Scan for the cell matching the given text and deliver its (X, Y) coordinate at center. 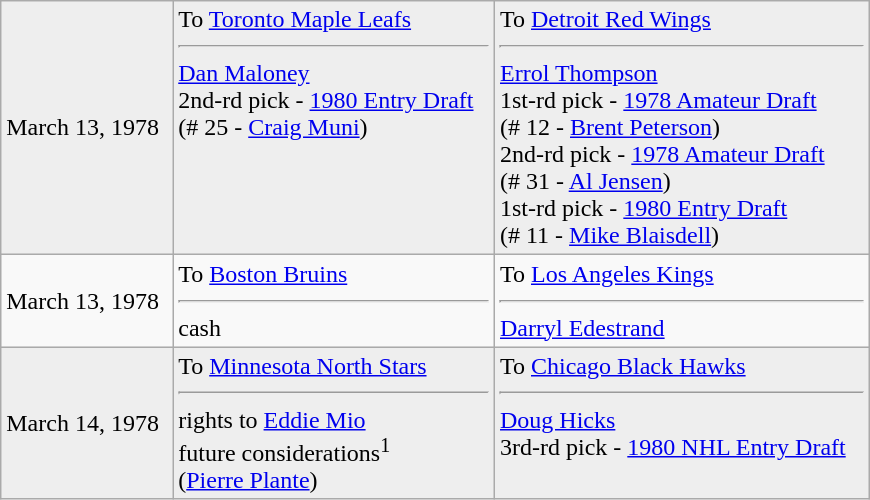
To Boston Bruinscash (334, 301)
To Chicago Black HawksDoug Hicks3rd-rd pick - 1980 NHL Entry Draft (682, 424)
March 14, 1978 (87, 424)
To Los Angeles KingsDarryl Edestrand (682, 301)
To Toronto Maple LeafsDan Maloney2nd-rd pick - 1980 Entry Draft(# 25 - Craig Muni) (334, 128)
To Minnesota North Starsrights to Eddie Miofuture considerations1(Pierre Plante) (334, 424)
